Determine the [X, Y] coordinate at the center of the cell enclosing the given text.  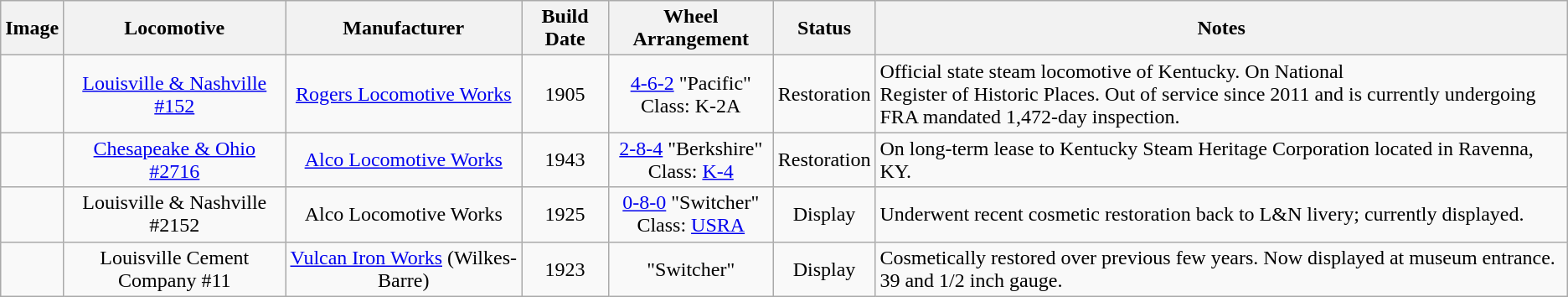
Wheel Arrangement [690, 29]
0-8-0 "Switcher"Class: USRA [690, 215]
Status [824, 29]
1943 [565, 159]
1905 [565, 94]
Rogers Locomotive Works [404, 94]
1923 [565, 268]
Louisville & Nashville #2152 [174, 215]
Cosmetically restored over previous few years. Now displayed at museum entrance. 39 and 1/2 inch gauge. [1221, 268]
Chesapeake & Ohio #2716 [174, 159]
2-8-4 "Berkshire"Class: K-4 [690, 159]
Underwent recent cosmetic restoration back to L&N livery; currently displayed. [1221, 215]
On long-term lease to Kentucky Steam Heritage Corporation located in Ravenna, KY. [1221, 159]
"Switcher" [690, 268]
Image [32, 29]
Louisville Cement Company #11 [174, 268]
Locomotive [174, 29]
Build Date [565, 29]
Vulcan Iron Works (Wilkes-Barre) [404, 268]
1925 [565, 215]
Notes [1221, 29]
4-6-2 "Pacific"Class: K-2A [690, 94]
Manufacturer [404, 29]
Louisville & Nashville #152 [174, 94]
